Pinpoint the cell where the given text exists, returning its (X, Y) midpoint coordinate. 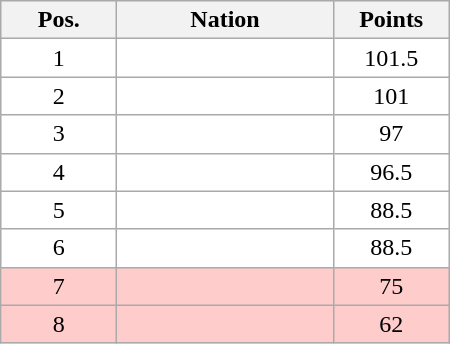
Points (391, 20)
5 (59, 210)
96.5 (391, 172)
62 (391, 324)
Pos. (59, 20)
Nation (225, 20)
1 (59, 58)
3 (59, 134)
2 (59, 96)
97 (391, 134)
8 (59, 324)
101 (391, 96)
4 (59, 172)
101.5 (391, 58)
7 (59, 286)
75 (391, 286)
6 (59, 248)
